Detect which cell encompasses the target text, then output its (X, Y) center coordinate. 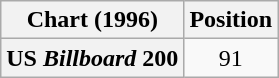
91 (231, 58)
US Billboard 200 (92, 58)
Position (231, 20)
Chart (1996) (92, 20)
